Pinpoint the cell where the given text exists, returning its (X, Y) midpoint coordinate. 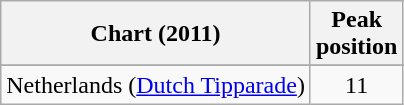
Peakposition (356, 34)
11 (356, 85)
Netherlands (Dutch Tipparade) (156, 85)
Chart (2011) (156, 34)
